Extract the (X, Y) coordinate from the center of the cell holding the provided text.  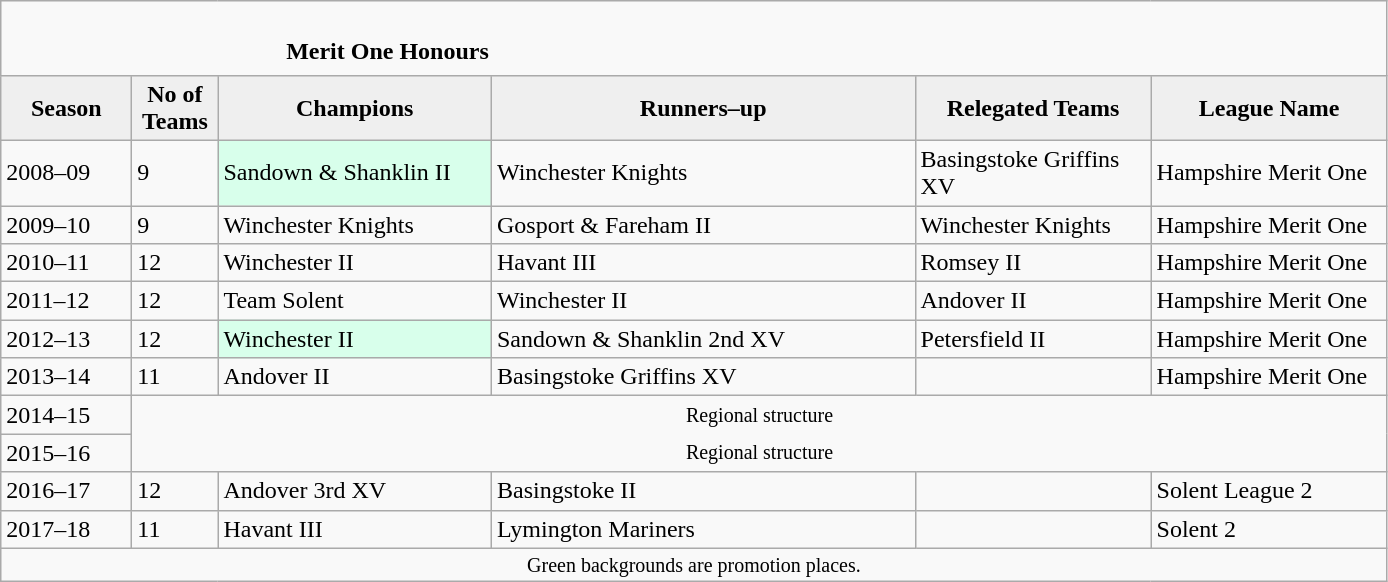
Petersfield II (1033, 339)
Relegated Teams (1033, 108)
League Name (1269, 108)
2017–18 (66, 529)
Solent League 2 (1269, 491)
Lymington Mariners (703, 529)
Team Solent (355, 301)
2016–17 (66, 491)
2009–10 (66, 225)
Solent 2 (1269, 529)
Sandown & Shanklin II (355, 172)
Champions (355, 108)
2014–15 (66, 415)
No of Teams (175, 108)
Basingstoke II (703, 491)
2013–14 (66, 377)
2010–11 (66, 263)
2008–09 (66, 172)
Green backgrounds are promotion places. (694, 564)
Andover 3rd XV (355, 491)
2012–13 (66, 339)
2011–12 (66, 301)
Sandown & Shanklin 2nd XV (703, 339)
Romsey II (1033, 263)
2015–16 (66, 453)
Season (66, 108)
Gosport & Fareham II (703, 225)
Runners–up (703, 108)
